Identify which cell holds the provided text, then report its (x, y) central coordinate. 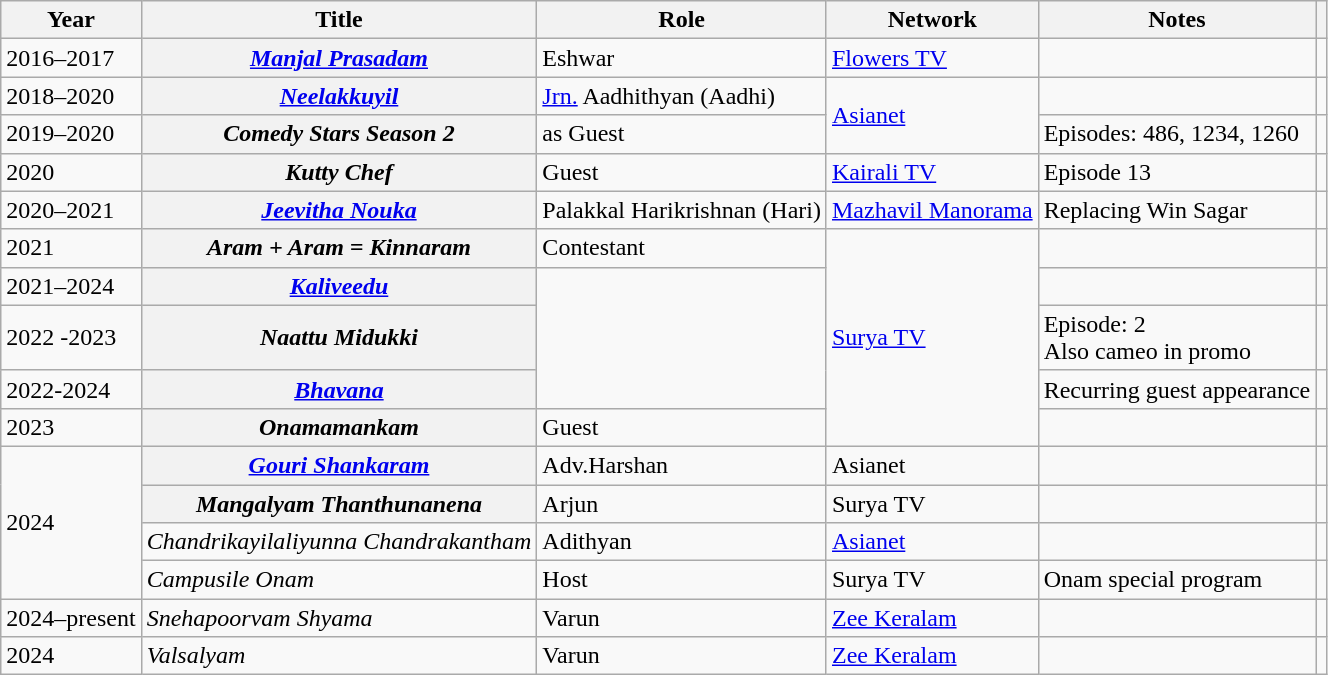
Kaliveedu (339, 286)
as Guest (682, 134)
Eshwar (682, 58)
Jrn. Aadhithyan (Aadhi) (682, 96)
Valsalyam (339, 656)
2022 -2023 (71, 338)
Bhavana (339, 389)
Aram + Aram = Kinnaram (339, 248)
Network (932, 20)
2020–2021 (71, 210)
2020 (71, 172)
Episode: 2 Also cameo in promo (1177, 338)
Year (71, 20)
Onamamankam (339, 427)
Chandrikayilaliyunna Chandrakantham (339, 542)
Kairali TV (932, 172)
Role (682, 20)
2018–2020 (71, 96)
Contestant (682, 248)
Flowers TV (932, 58)
Notes (1177, 20)
Onam special program (1177, 580)
Mazhavil Manorama (932, 210)
2023 (71, 427)
Episode 13 (1177, 172)
Jeevitha Nouka (339, 210)
Episodes: 486, 1234, 1260 (1177, 134)
Adithyan (682, 542)
2022-2024 (71, 389)
Palakkal Harikrishnan (Hari) (682, 210)
2021–2024 (71, 286)
Replacing Win Sagar (1177, 210)
Host (682, 580)
Recurring guest appearance (1177, 389)
Title (339, 20)
2016–2017 (71, 58)
Comedy Stars Season 2 (339, 134)
2024–present (71, 618)
Kutty Chef (339, 172)
Manjal Prasadam (339, 58)
2019–2020 (71, 134)
Neelakkuyil (339, 96)
Naattu Midukki (339, 338)
Campusile Onam (339, 580)
Arjun (682, 503)
Mangalyam Thanthunanena (339, 503)
2021 (71, 248)
Adv.Harshan (682, 465)
Snehapoorvam Shyama (339, 618)
Gouri Shankaram (339, 465)
